Return (X, Y) of the center of cell containing provided text 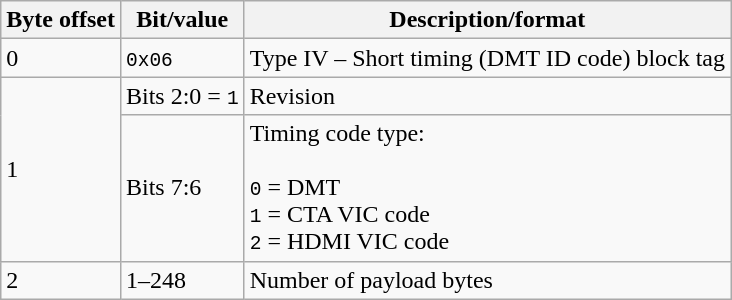
Timing code type:0 = DMT 1 = CTA VIC code 2 = HDMI VIC code (487, 188)
1–248 (182, 280)
Description/format (487, 20)
Revision (487, 96)
2 (61, 280)
1 (61, 169)
Bit/value (182, 20)
0 (61, 58)
Byte offset (61, 20)
Bits 2:0 = 1 (182, 96)
Number of payload bytes (487, 280)
Type IV – Short timing (DMT ID code) block tag (487, 58)
Bits 7:6 (182, 188)
0x06 (182, 58)
